Locate the cell with the specified text and output its (X, Y) center coordinate. 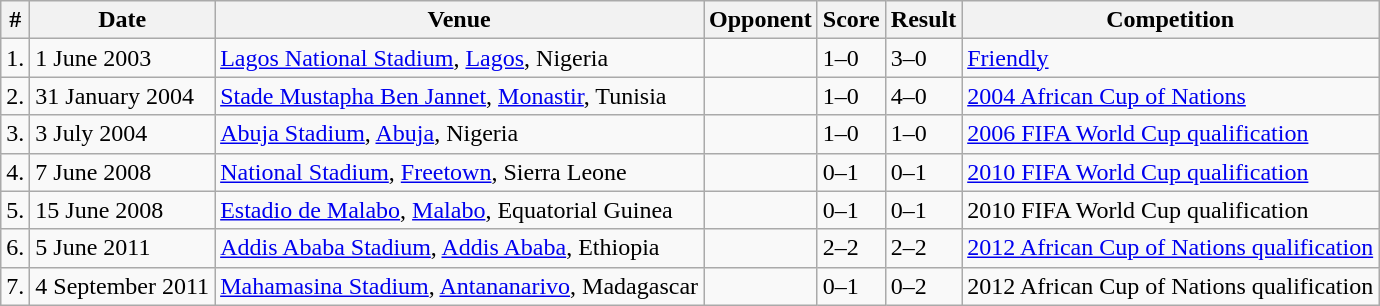
4–0 (923, 96)
National Stadium, Freetown, Sierra Leone (460, 172)
1 June 2003 (122, 58)
Lagos National Stadium, Lagos, Nigeria (460, 58)
Competition (1170, 20)
2. (16, 96)
Abuja Stadium, Abuja, Nigeria (460, 134)
Friendly (1170, 58)
Opponent (761, 20)
Estadio de Malabo, Malabo, Equatorial Guinea (460, 210)
# (16, 20)
5. (16, 210)
Score (851, 20)
3–0 (923, 58)
4. (16, 172)
3. (16, 134)
0–2 (923, 286)
2004 African Cup of Nations (1170, 96)
Addis Ababa Stadium, Addis Ababa, Ethiopia (460, 248)
3 July 2004 (122, 134)
Mahamasina Stadium, Antananarivo, Madagascar (460, 286)
Date (122, 20)
15 June 2008 (122, 210)
2006 FIFA World Cup qualification (1170, 134)
Venue (460, 20)
Result (923, 20)
7 June 2008 (122, 172)
5 June 2011 (122, 248)
Stade Mustapha Ben Jannet, Monastir, Tunisia (460, 96)
4 September 2011 (122, 286)
1. (16, 58)
31 January 2004 (122, 96)
6. (16, 248)
7. (16, 286)
